Return the (x, y) coordinate for the center point of the cell that contains the specified text.  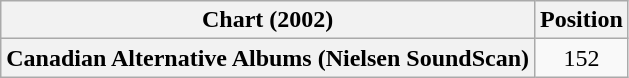
Chart (2002) (268, 20)
Canadian Alternative Albums (Nielsen SoundScan) (268, 58)
152 (582, 58)
Position (582, 20)
